Output the [x, y] coordinate of the center of the cell containing the given text.  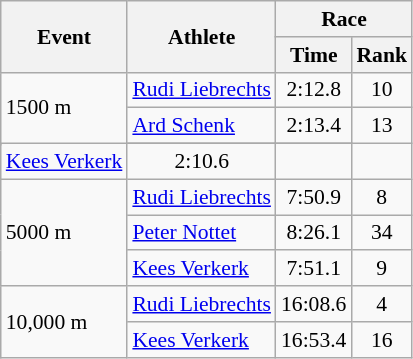
10 [382, 90]
2:10.6 [202, 162]
Ard Schenk [202, 126]
16:53.4 [314, 340]
10,000 m [64, 322]
8 [382, 197]
9 [382, 269]
16:08.6 [314, 304]
8:26.1 [314, 233]
2:12.8 [314, 90]
5000 m [64, 232]
Peter Nottet [202, 233]
1500 m [64, 108]
Rank [382, 55]
7:51.1 [314, 269]
Athlete [202, 36]
2:13.4 [314, 126]
13 [382, 126]
34 [382, 233]
7:50.9 [314, 197]
4 [382, 304]
Time [314, 55]
16 [382, 340]
Event [64, 36]
Race [344, 19]
